Provide the [X, Y] coordinate of the cell's center where the given text is located.  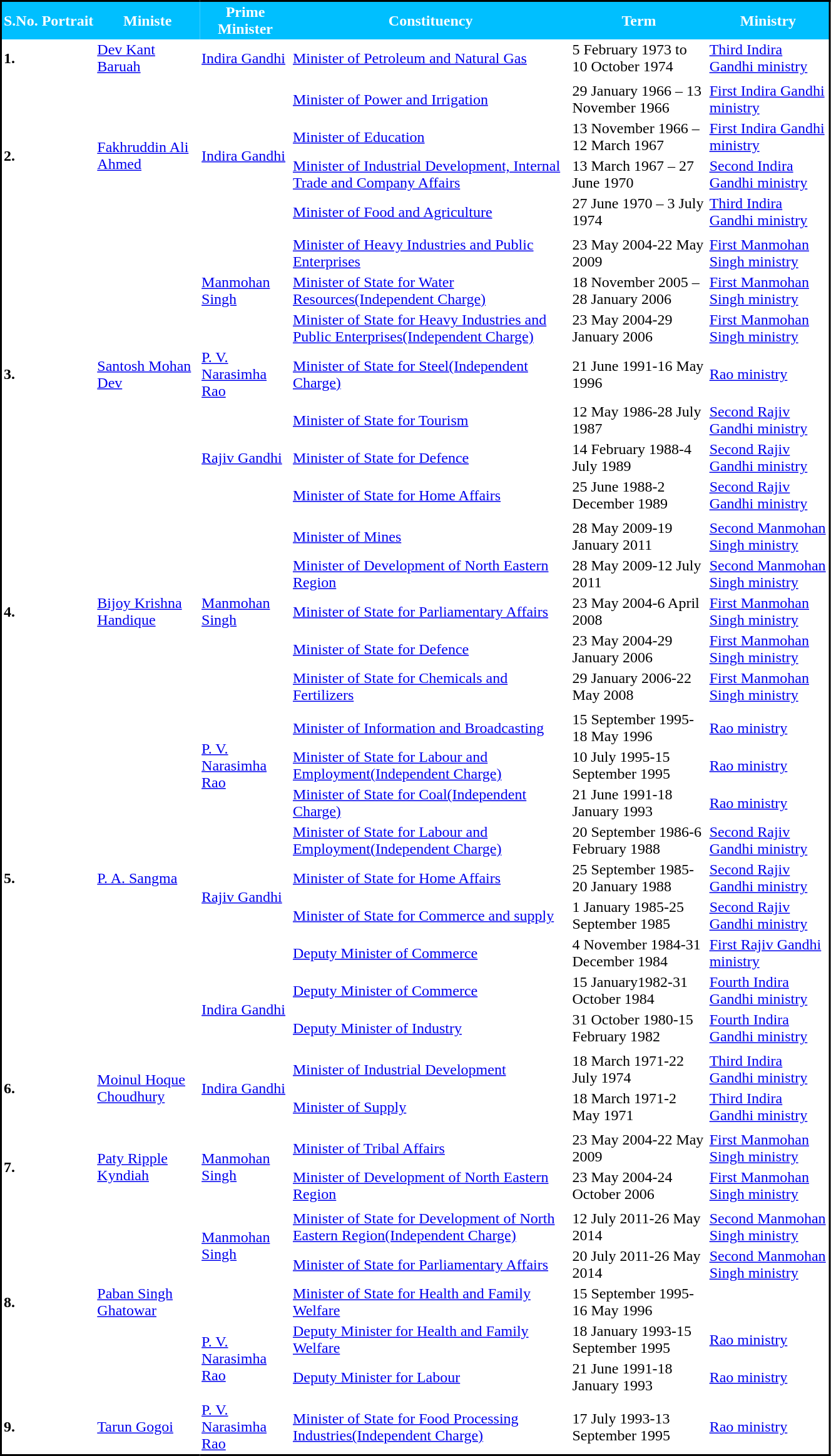
Minister of Information and Broadcasting [431, 728]
Portrait [68, 21]
21 June 1991-16 May 1996 [638, 374]
Second Indira Gandhi ministry [768, 174]
1 January 1985-25 September 1985 [638, 916]
Santosh Mohan Dev [148, 374]
8. [21, 1302]
Deputy Minister for Health and Family Welfare [431, 1340]
Minister of State for Coal(Independent Charge) [431, 803]
Ministry [768, 21]
Minister of State for Tourism [431, 420]
First Rajiv Gandhi ministry [768, 953]
Minister of State for Food Processing Industries(Independent Charge) [431, 1427]
23 May 2004-24 October 2006 [638, 1186]
5 February 1973 to 10 October 1974 [638, 58]
Moinul Hoque Choudhury [148, 1088]
28 May 2009-12 July 2011 [638, 574]
Minister of Food and Agriculture [431, 212]
Term [638, 21]
Minister of Industrial Development [431, 1069]
6. [21, 1088]
10 July 1995-15 September 1995 [638, 766]
Ministe [148, 21]
Minister of Power and Irrigation [431, 99]
31 October 1980-15 February 1982 [638, 1028]
Dev Kant Baruah [148, 58]
15 September 1995-16 May 1996 [638, 1302]
14 February 1988-4 July 1989 [638, 458]
P. A. Sangma [148, 878]
Paban Singh Ghatowar [148, 1302]
Minister of Mines [431, 537]
17 July 1993-13 September 1995 [638, 1427]
1. [21, 58]
Prime Minister [245, 21]
Minister of Supply [431, 1107]
29 January 2006-22 May 2008 [638, 687]
18 March 1971-2 May 1971 [638, 1107]
4. [21, 612]
Minister of State for Chemicals and Fertilizers [431, 687]
Minister of State for Development of North Eastern Region(Independent Charge) [431, 1227]
15 January1982-31 October 1984 [638, 991]
13 March 1967 – 27 June 1970 [638, 174]
Paty Ripple Kyndiah [148, 1167]
28 May 2009-19 January 2011 [638, 537]
Minister of Tribal Affairs [431, 1148]
20 July 2011-26 May 2014 [638, 1265]
Fakhruddin Ali Ahmed [148, 156]
Minister of Industrial Development, Internal Trade and Company Affairs [431, 174]
15 September 1995-18 May 1996 [638, 728]
3. [21, 374]
Deputy Minister for Labour [431, 1377]
2. [21, 156]
12 May 1986-28 July 1987 [638, 420]
Constituency [431, 21]
4 November 1984-31 December 1984 [638, 953]
Minister of State for Steel(Independent Charge) [431, 374]
Minister of Petroleum and Natural Gas [431, 58]
25 September 1985-20 January 1988 [638, 878]
Minister of State for Health and Family Welfare [431, 1302]
9. [21, 1427]
27 June 1970 – 3 July 1974 [638, 212]
Bijoy Krishna Handique [148, 612]
5. [21, 878]
23 May 2004-6 April 2008 [638, 612]
20 September 1986-6 February 1988 [638, 841]
7. [21, 1167]
29 January 1966 – 13 November 1966 [638, 99]
Minister of Heavy Industries and Public Enterprises [431, 253]
Minister of State for Commerce and supply [431, 916]
12 July 2011-26 May 2014 [638, 1227]
25 June 1988-2 December 1989 [638, 495]
18 March 1971-22 July 1974 [638, 1069]
Tarun Gogoi [148, 1427]
Deputy Minister of Industry [431, 1028]
Minister of Education [431, 137]
Minister of State for Heavy Industries and Public Enterprises(Independent Charge) [431, 328]
S.No. [21, 21]
13 November 1966 – 12 March 1967 [638, 137]
18 November 2005 – 28 January 2006 [638, 291]
Minister of State for Water Resources(Independent Charge) [431, 291]
18 January 1993-15 September 1995 [638, 1340]
